Return the (x, y) coordinate for the center point of the cell that contains the specified text.  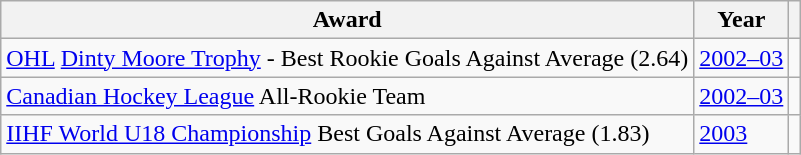
Award (348, 20)
Canadian Hockey League All-Rookie Team (348, 96)
IIHF World U18 Championship Best Goals Against Average (1.83) (348, 134)
OHL Dinty Moore Trophy - Best Rookie Goals Against Average (2.64) (348, 58)
2003 (742, 134)
Year (742, 20)
